Locate the cell with the specified text and output its [x, y] center coordinate. 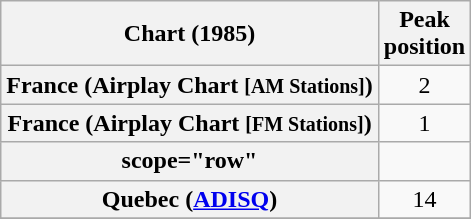
France (Airplay Chart [AM Stations]) [190, 85]
14 [424, 199]
Quebec (ADISQ) [190, 199]
1 [424, 123]
Peakposition [424, 34]
Chart (1985) [190, 34]
2 [424, 85]
France (Airplay Chart [FM Stations]) [190, 123]
scope="row" [190, 161]
